Return the (x, y) coordinate for the center point of the cell that contains the specified text.  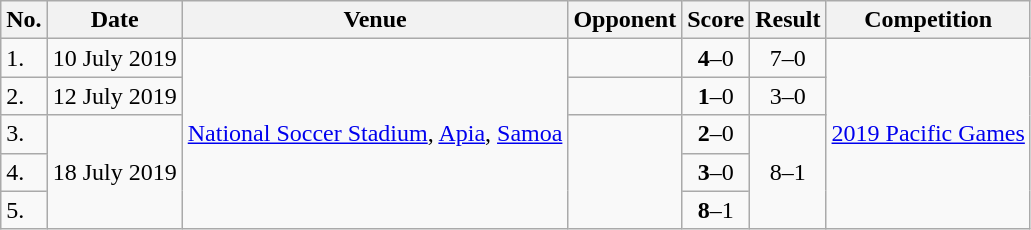
3. (24, 134)
18 July 2019 (114, 172)
Score (716, 20)
4–0 (716, 58)
National Soccer Stadium, Apia, Samoa (375, 134)
2. (24, 96)
10 July 2019 (114, 58)
Competition (928, 20)
Opponent (625, 20)
1–0 (716, 96)
12 July 2019 (114, 96)
7–0 (788, 58)
2019 Pacific Games (928, 134)
Venue (375, 20)
No. (24, 20)
Date (114, 20)
4. (24, 172)
2–0 (716, 134)
Result (788, 20)
5. (24, 210)
1. (24, 58)
